Pinpoint the cell where the given text exists, returning its [x, y] midpoint coordinate. 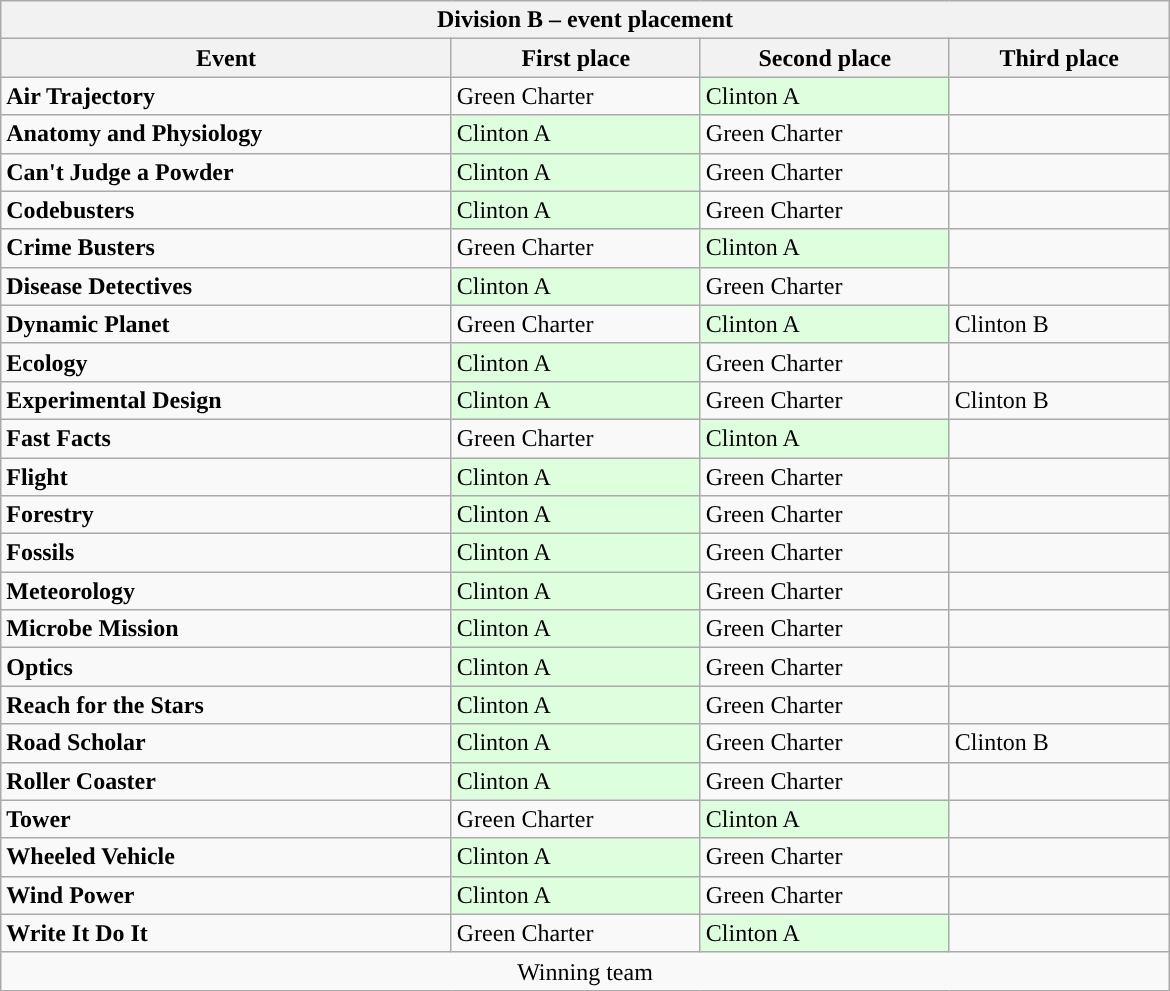
Roller Coaster [226, 781]
Ecology [226, 362]
First place [576, 58]
Event [226, 58]
Codebusters [226, 210]
Optics [226, 667]
Crime Busters [226, 248]
Road Scholar [226, 743]
Division B – event placement [585, 20]
Experimental Design [226, 400]
Flight [226, 477]
Disease Detectives [226, 286]
Fast Facts [226, 438]
Meteorology [226, 591]
Third place [1059, 58]
Microbe Mission [226, 629]
Dynamic Planet [226, 324]
Wind Power [226, 895]
Write It Do It [226, 933]
Air Trajectory [226, 96]
Wheeled Vehicle [226, 857]
Fossils [226, 553]
Can't Judge a Powder [226, 172]
Anatomy and Physiology [226, 134]
Forestry [226, 515]
Tower [226, 819]
Second place [824, 58]
Reach for the Stars [226, 705]
Winning team [585, 971]
